Scan for the cell matching the given text and deliver its [x, y] coordinate at center. 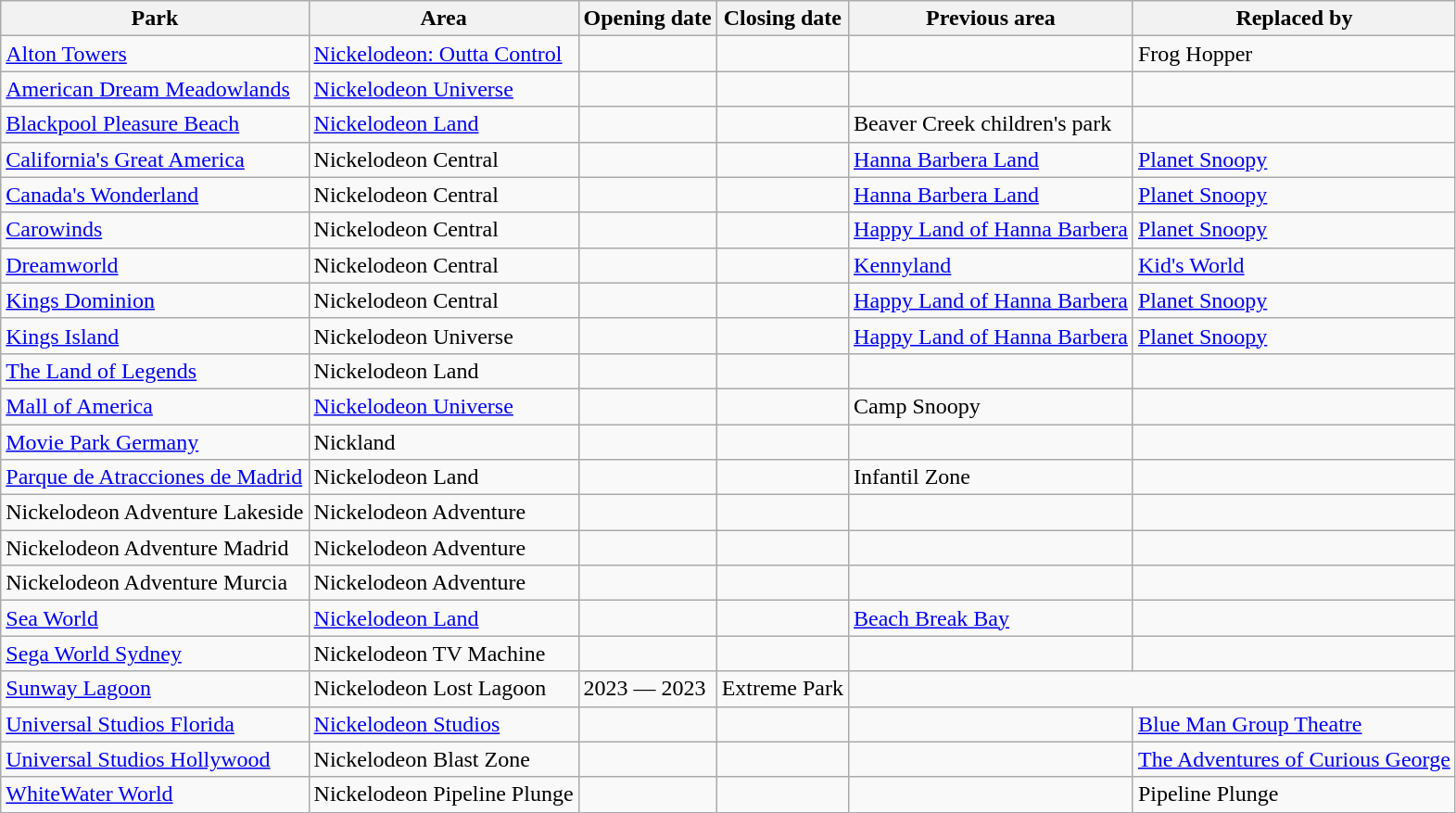
Blue Man Group Theatre [1294, 724]
Nickelodeon Adventure Madrid [155, 548]
Sunway Lagoon [155, 689]
Sea World [155, 618]
Sega World Sydney [155, 654]
Universal Studios Florida [155, 724]
Nickelodeon Adventure Lakeside [155, 513]
Infantil Zone [992, 477]
Mall of America [155, 406]
Nickelodeon TV Machine [443, 654]
Nickelodeon Lost Lagoon [443, 689]
Beaver Creek children's park [992, 124]
Nickelodeon Adventure Murcia [155, 583]
Frog Hopper [1294, 54]
Alton Towers [155, 54]
Park [155, 19]
Replaced by [1294, 19]
Nickelodeon Studios [443, 724]
Extreme Park [782, 689]
Parque de Atracciones de Madrid [155, 477]
WhiteWater World [155, 794]
The Adventures of Curious George [1294, 759]
Nickland [443, 442]
Camp Snoopy [992, 406]
Beach Break Bay [992, 618]
Dreamworld [155, 265]
Kennyland [992, 265]
Opening date [647, 19]
American Dream Meadowlands [155, 89]
Universal Studios Hollywood [155, 759]
Carowinds [155, 230]
Closing date [782, 19]
Kid's World [1294, 265]
Nickelodeon: Outta Control [443, 54]
Nickelodeon Blast Zone [443, 759]
Canada's Wonderland [155, 195]
Kings Island [155, 336]
The Land of Legends [155, 371]
Kings Dominion [155, 300]
Blackpool Pleasure Beach [155, 124]
Pipeline Plunge [1294, 794]
California's Great America [155, 159]
Area [443, 19]
Nickelodeon Pipeline Plunge [443, 794]
Movie Park Germany [155, 442]
2023 — 2023 [647, 689]
Previous area [992, 19]
